Provide the (x, y) coordinate of the cell's center where the given text is located.  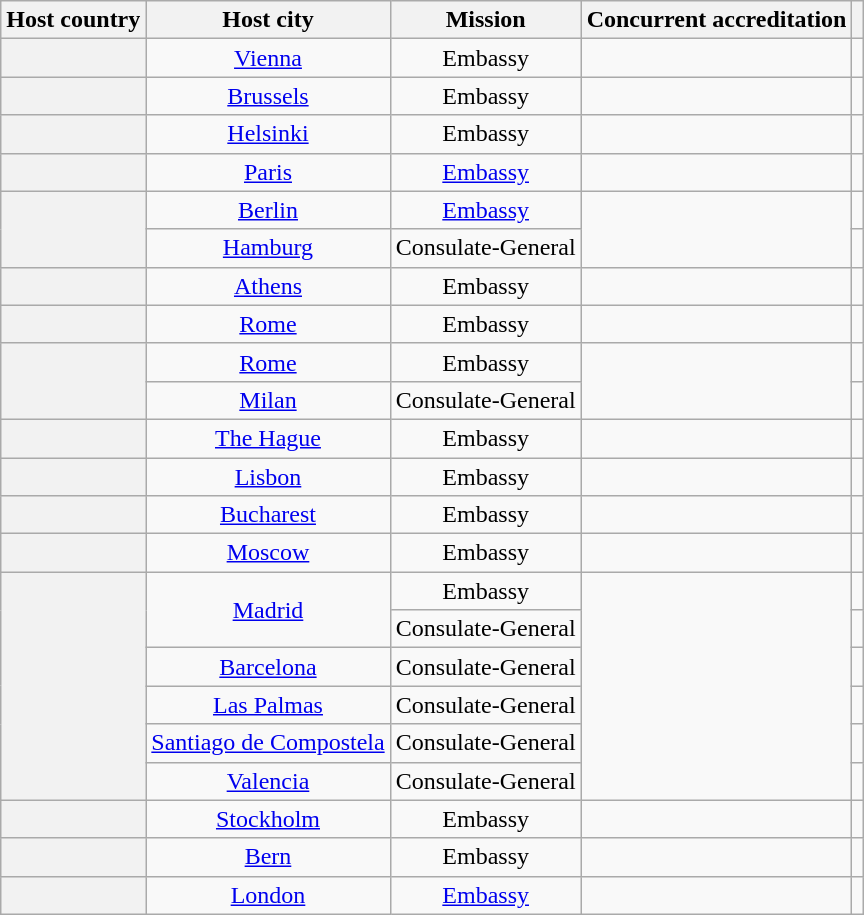
Host country (74, 20)
Moscow (268, 553)
Santiago de Compostela (268, 743)
Vienna (268, 58)
Bucharest (268, 515)
Valencia (268, 781)
Madrid (268, 610)
The Hague (268, 438)
Host city (268, 20)
Lisbon (268, 477)
Paris (268, 172)
Brussels (268, 96)
Athens (268, 286)
Milan (268, 400)
Helsinki (268, 134)
Concurrent accreditation (716, 20)
Hamburg (268, 248)
Mission (486, 20)
Barcelona (268, 667)
Las Palmas (268, 705)
Bern (268, 857)
Stockholm (268, 819)
London (268, 895)
Berlin (268, 210)
